Detect which cell encompasses the target text, then output its [x, y] center coordinate. 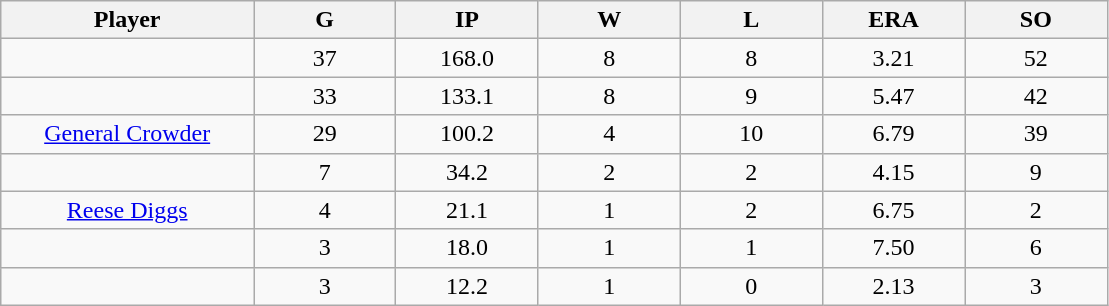
10 [751, 134]
42 [1036, 96]
General Crowder [128, 134]
2.13 [893, 286]
3.21 [893, 58]
34.2 [467, 172]
37 [325, 58]
133.1 [467, 96]
IP [467, 20]
Player [128, 20]
6 [1036, 248]
52 [1036, 58]
SO [1036, 20]
12.2 [467, 286]
L [751, 20]
7.50 [893, 248]
6.75 [893, 210]
4.15 [893, 172]
6.79 [893, 134]
29 [325, 134]
168.0 [467, 58]
18.0 [467, 248]
33 [325, 96]
21.1 [467, 210]
7 [325, 172]
G [325, 20]
39 [1036, 134]
W [609, 20]
5.47 [893, 96]
Reese Diggs [128, 210]
ERA [893, 20]
0 [751, 286]
100.2 [467, 134]
